Return [x, y] of the center of cell containing provided text 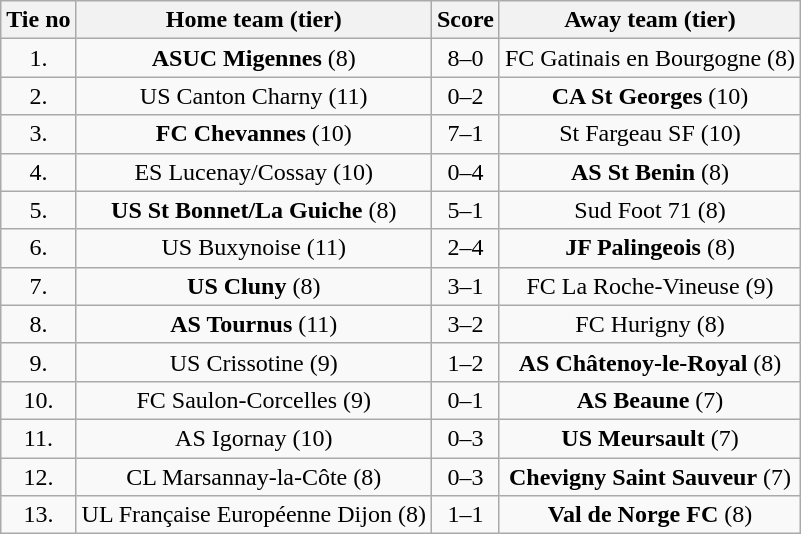
US Cluny (8) [254, 286]
US Buxynoise (11) [254, 248]
Score [465, 20]
8. [38, 324]
FC Gatinais en Bourgogne (8) [650, 58]
1–2 [465, 362]
Val de Norge FC (8) [650, 515]
3. [38, 134]
JF Palingeois (8) [650, 248]
FC Chevannes (10) [254, 134]
5. [38, 210]
1. [38, 58]
7–1 [465, 134]
Tie no [38, 20]
1–1 [465, 515]
AS Igornay (10) [254, 438]
AS Tournus (11) [254, 324]
ASUC Migennes (8) [254, 58]
13. [38, 515]
12. [38, 477]
2–4 [465, 248]
Sud Foot 71 (8) [650, 210]
Home team (tier) [254, 20]
6. [38, 248]
ES Lucenay/Cossay (10) [254, 172]
CA St Georges (10) [650, 96]
AS Châtenoy-le-Royal (8) [650, 362]
US Crissotine (9) [254, 362]
CL Marsannay-la-Côte (8) [254, 477]
2. [38, 96]
11. [38, 438]
Chevigny Saint Sauveur (7) [650, 477]
0–1 [465, 400]
FC La Roche-Vineuse (9) [650, 286]
3–1 [465, 286]
FC Hurigny (8) [650, 324]
AS St Benin (8) [650, 172]
Away team (tier) [650, 20]
0–2 [465, 96]
US Meursault (7) [650, 438]
AS Beaune (7) [650, 400]
0–4 [465, 172]
9. [38, 362]
7. [38, 286]
3–2 [465, 324]
UL Française Européenne Dijon (8) [254, 515]
8–0 [465, 58]
5–1 [465, 210]
FC Saulon-Corcelles (9) [254, 400]
US St Bonnet/La Guiche (8) [254, 210]
4. [38, 172]
St Fargeau SF (10) [650, 134]
10. [38, 400]
US Canton Charny (11) [254, 96]
